Detect which cell encompasses the target text, then output its [X, Y] center coordinate. 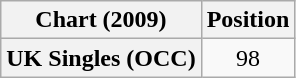
98 [248, 58]
UK Singles (OCC) [101, 58]
Position [248, 20]
Chart (2009) [101, 20]
